Capture the cell that displays the provided text and extract its [X, Y] central coordinate. 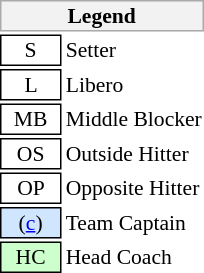
Setter [134, 50]
Middle Blocker [134, 120]
Outside Hitter [134, 154]
OS [30, 154]
L [30, 85]
Opposite Hitter [134, 188]
Libero [134, 85]
S [30, 50]
(c) [30, 223]
OP [30, 188]
Legend [102, 16]
Team Captain [134, 223]
MB [30, 120]
